Extract the (X, Y) coordinate from the center of the cell holding the provided text.  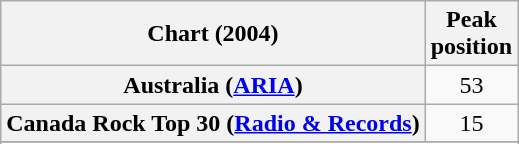
53 (471, 85)
Canada Rock Top 30 (Radio & Records) (213, 123)
Australia (ARIA) (213, 85)
15 (471, 123)
Chart (2004) (213, 34)
Peakposition (471, 34)
